Scan for the cell matching the given text and deliver its (x, y) coordinate at center. 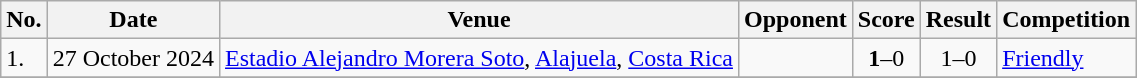
27 October 2024 (133, 58)
1. (24, 58)
Opponent (795, 20)
Score (886, 20)
Venue (480, 20)
Result (958, 20)
Competition (1066, 20)
Date (133, 20)
Friendly (1066, 58)
Estadio Alejandro Morera Soto, Alajuela, Costa Rica (480, 58)
No. (24, 20)
